For the text-containing cell, return its midpoint in (x, y) coordinate format. 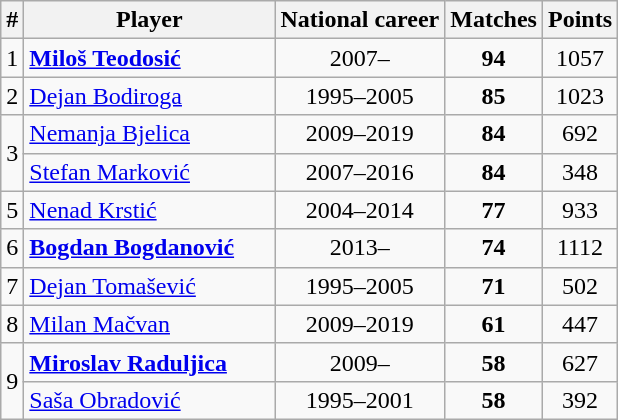
Saša Obradović (150, 400)
National career (360, 20)
Dejan Bodiroga (150, 96)
5 (12, 210)
2004–2014 (360, 210)
1023 (580, 96)
1 (12, 58)
2 (12, 96)
3 (12, 153)
Milan Mačvan (150, 324)
85 (494, 96)
2007–2016 (360, 172)
Player (150, 20)
348 (580, 172)
Bogdan Bogdanović (150, 248)
392 (580, 400)
627 (580, 362)
447 (580, 324)
71 (494, 286)
Nemanja Bjelica (150, 134)
Stefan Marković (150, 172)
2007– (360, 58)
1112 (580, 248)
2009– (360, 362)
Miloš Teodosić (150, 58)
2013– (360, 248)
94 (494, 58)
Dejan Tomašević (150, 286)
# (12, 20)
692 (580, 134)
Miroslav Raduljica (150, 362)
1995–2001 (360, 400)
Nenad Krstić (150, 210)
61 (494, 324)
Matches (494, 20)
7 (12, 286)
933 (580, 210)
9 (12, 381)
1057 (580, 58)
77 (494, 210)
8 (12, 324)
6 (12, 248)
502 (580, 286)
Points (580, 20)
74 (494, 248)
